Scan for the cell matching the given text and deliver its (X, Y) coordinate at center. 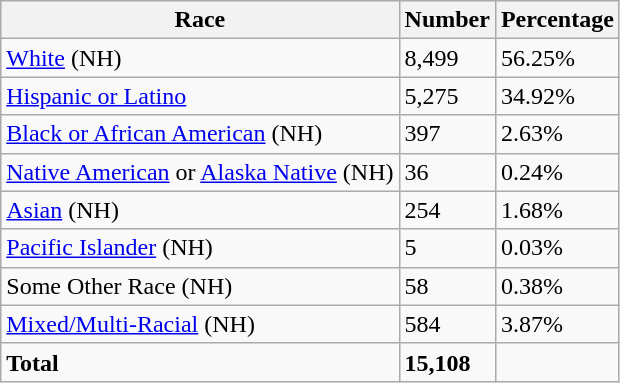
3.87% (557, 324)
White (NH) (200, 58)
0.03% (557, 248)
Total (200, 362)
36 (447, 172)
Race (200, 20)
584 (447, 324)
Black or African American (NH) (200, 134)
5,275 (447, 96)
2.63% (557, 134)
58 (447, 286)
Hispanic or Latino (200, 96)
1.68% (557, 210)
15,108 (447, 362)
0.24% (557, 172)
8,499 (447, 58)
Pacific Islander (NH) (200, 248)
Mixed/Multi-Racial (NH) (200, 324)
Native American or Alaska Native (NH) (200, 172)
Some Other Race (NH) (200, 286)
0.38% (557, 286)
56.25% (557, 58)
5 (447, 248)
Asian (NH) (200, 210)
397 (447, 134)
254 (447, 210)
34.92% (557, 96)
Number (447, 20)
Percentage (557, 20)
